Determine the [X, Y] coordinate at the center of the cell enclosing the given text.  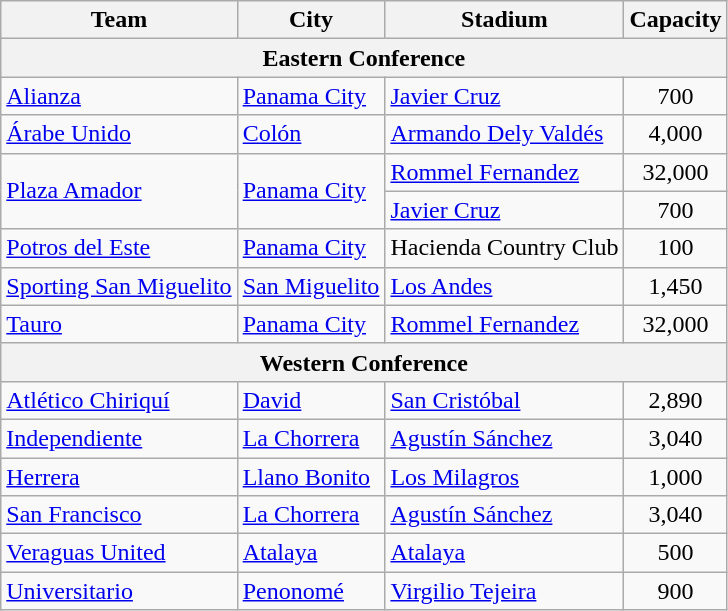
500 [676, 553]
Atlético Chiriquí [119, 400]
Penonomé [311, 591]
1,000 [676, 477]
Colón [311, 134]
City [311, 20]
San Francisco [119, 515]
Stadium [504, 20]
2,890 [676, 400]
Hacienda Country Club [504, 248]
Capacity [676, 20]
David [311, 400]
4,000 [676, 134]
Team [119, 20]
Armando Dely Valdés [504, 134]
Eastern Conference [364, 58]
Independiente [119, 438]
900 [676, 591]
Herrera [119, 477]
Alianza [119, 96]
Potros del Este [119, 248]
San Miguelito [311, 286]
Virgilio Tejeira [504, 591]
Los Milagros [504, 477]
100 [676, 248]
Llano Bonito [311, 477]
Sporting San Miguelito [119, 286]
Plaza Amador [119, 191]
Los Andes [504, 286]
Veraguas United [119, 553]
San Cristóbal [504, 400]
Tauro [119, 324]
Universitario [119, 591]
1,450 [676, 286]
Árabe Unido [119, 134]
Western Conference [364, 362]
